Locate the cell with the specified text and output its (x, y) center coordinate. 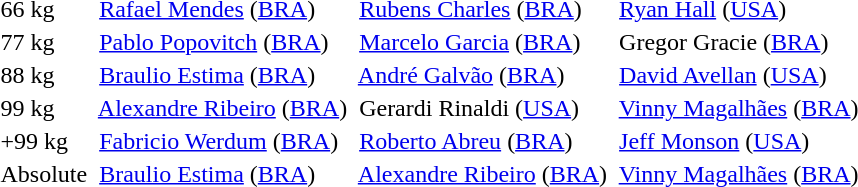
Pablo Popovitch (BRA) (220, 42)
Fabricio Werdum (BRA) (220, 141)
Alexandre Ribeiro (BRA) (220, 108)
Roberto Abreu (BRA) (480, 141)
Gerardi Rinaldi (USA) (480, 108)
Braulio Estima (BRA) (220, 75)
André Galvão (BRA) (480, 75)
Marcelo Garcia (BRA) (480, 42)
